Search for the cell housing the specified text and yield its (x, y) center coordinate. 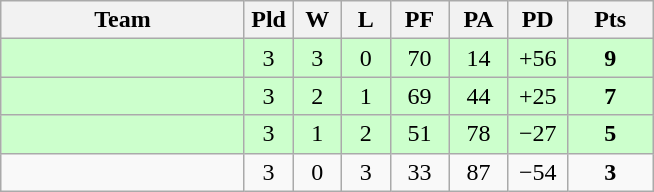
70 (420, 58)
−54 (538, 172)
+56 (538, 58)
+25 (538, 96)
Team (123, 20)
L (366, 20)
78 (478, 134)
W (318, 20)
PD (538, 20)
−27 (538, 134)
7 (610, 96)
44 (478, 96)
PA (478, 20)
Pts (610, 20)
87 (478, 172)
5 (610, 134)
51 (420, 134)
33 (420, 172)
14 (478, 58)
PF (420, 20)
69 (420, 96)
Pld (268, 20)
9 (610, 58)
